Find where the given text appears and provide that cell's center as [x, y] coordinate. 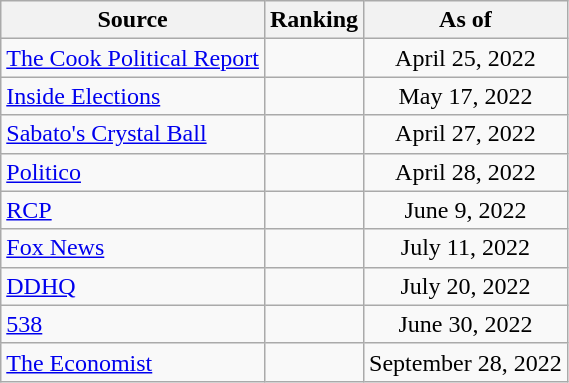
April 27, 2022 [466, 134]
The Economist [133, 362]
Source [133, 20]
June 9, 2022 [466, 210]
DDHQ [133, 286]
Ranking [314, 20]
Inside Elections [133, 96]
538 [133, 324]
April 28, 2022 [466, 172]
As of [466, 20]
RCP [133, 210]
Sabato's Crystal Ball [133, 134]
July 20, 2022 [466, 286]
April 25, 2022 [466, 58]
May 17, 2022 [466, 96]
June 30, 2022 [466, 324]
The Cook Political Report [133, 58]
July 11, 2022 [466, 248]
September 28, 2022 [466, 362]
Politico [133, 172]
Fox News [133, 248]
